Output the [x, y] coordinate of the center of the cell containing the given text.  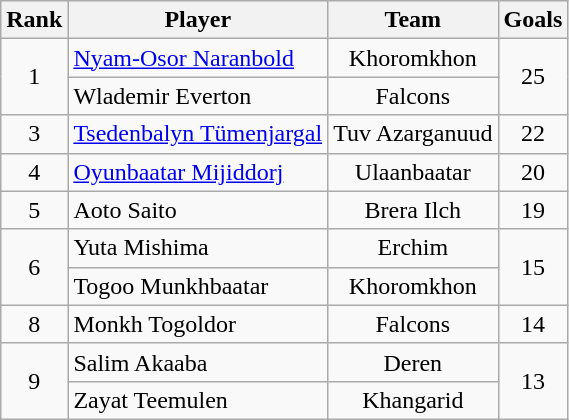
Erchim [413, 248]
9 [34, 381]
Salim Akaaba [198, 362]
Zayat Teemulen [198, 400]
3 [34, 134]
Tsedenbalyn Tümenjargal [198, 134]
19 [533, 210]
Brera Ilch [413, 210]
8 [34, 324]
4 [34, 172]
Togoo Munkhbaatar [198, 286]
6 [34, 267]
Oyunbaatar Mijiddorj [198, 172]
Player [198, 20]
25 [533, 77]
22 [533, 134]
Deren [413, 362]
Tuv Azarganuud [413, 134]
15 [533, 267]
Team [413, 20]
Ulaanbaatar [413, 172]
20 [533, 172]
Monkh Togoldor [198, 324]
Wlademir Everton [198, 96]
1 [34, 77]
Aoto Saito [198, 210]
Yuta Mishima [198, 248]
5 [34, 210]
13 [533, 381]
Goals [533, 20]
Rank [34, 20]
14 [533, 324]
Khangarid [413, 400]
Nyam-Osor Naranbold [198, 58]
